From the cell containing the given text, extract its center point as (x, y) coordinate. 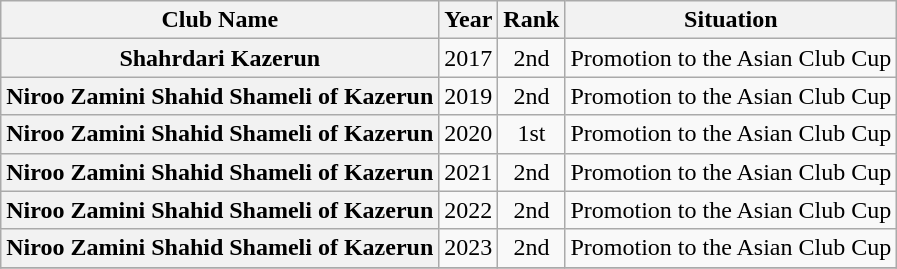
Year (468, 20)
Shahrdari Kazerun (220, 58)
Situation (731, 20)
Rank (532, 20)
2019 (468, 96)
2023 (468, 248)
1st (532, 134)
2017 (468, 58)
2021 (468, 172)
2022 (468, 210)
Club Name (220, 20)
2020 (468, 134)
